Extract the (x, y) coordinate from the center of the cell holding the provided text.  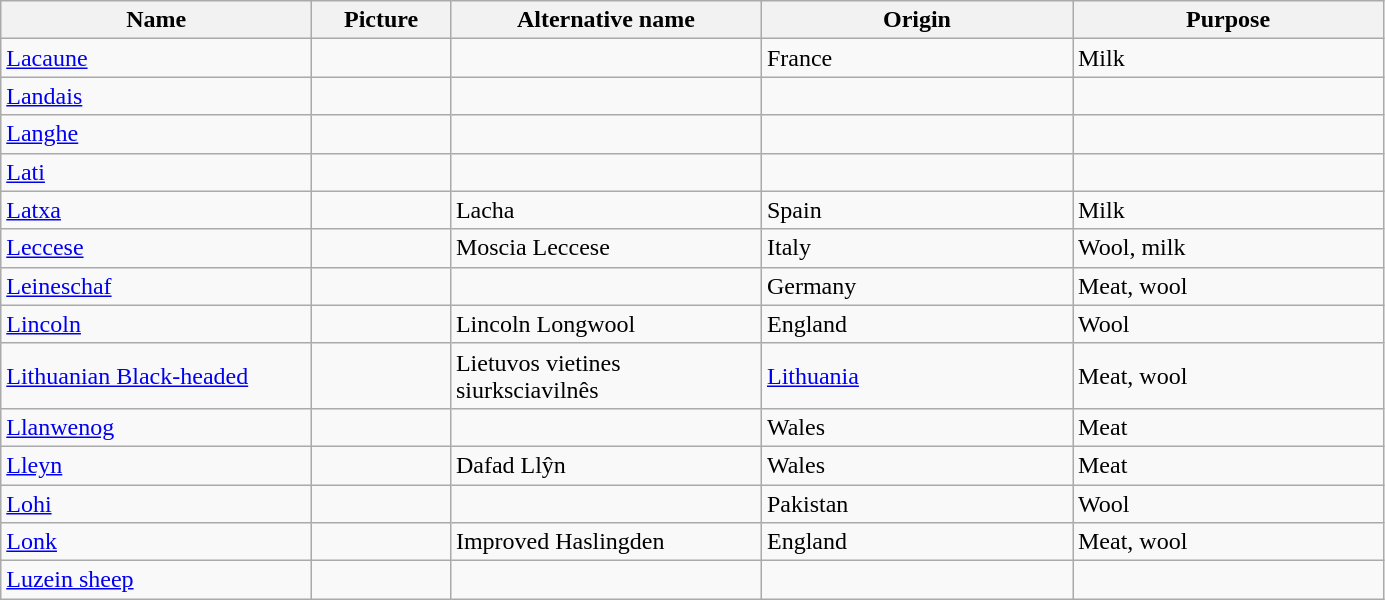
Lleyn (156, 465)
Lohi (156, 503)
Lacaune (156, 58)
Germany (916, 286)
Improved Haslingden (606, 542)
Latxa (156, 210)
Luzein sheep (156, 580)
Lithuanian Black-headed (156, 376)
Leineschaf (156, 286)
Picture (382, 20)
Italy (916, 248)
Lacha (606, 210)
Llanwenog (156, 427)
Lincoln Longwool (606, 324)
Purpose (1228, 20)
Lithuania (916, 376)
Name (156, 20)
Alternative name (606, 20)
Lincoln (156, 324)
Moscia Leccese (606, 248)
Spain (916, 210)
Dafad Llŷn (606, 465)
Wool, milk (1228, 248)
Lati (156, 172)
Langhe (156, 134)
Leccese (156, 248)
Landais (156, 96)
Origin (916, 20)
Pakistan (916, 503)
France (916, 58)
Lietuvos vietines siurksciavilnês (606, 376)
Lonk (156, 542)
